Identify which cell holds the provided text, then report its (X, Y) central coordinate. 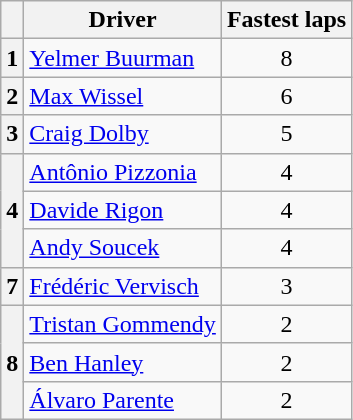
Frédéric Vervisch (123, 286)
Antônio Pizzonia (123, 172)
7 (12, 286)
Tristan Gommendy (123, 324)
Craig Dolby (123, 134)
Davide Rigon (123, 210)
Yelmer Buurman (123, 58)
Ben Hanley (123, 362)
Andy Soucek (123, 248)
Max Wissel (123, 96)
Driver (123, 20)
5 (286, 134)
1 (12, 58)
Álvaro Parente (123, 400)
6 (286, 96)
Fastest laps (286, 20)
